Determine the [x, y] coordinate at the center of the cell enclosing the given text.  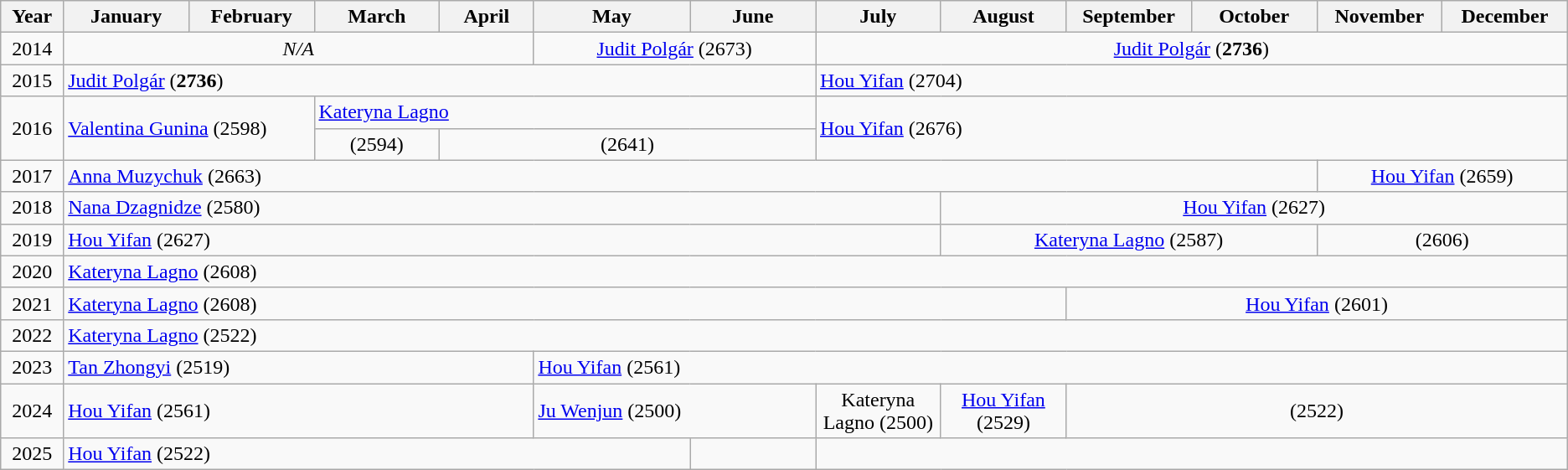
Hou Yifan (2529) [1003, 411]
Kateryna Lagno (2500) [879, 411]
Kateryna Lagno (2587) [1129, 240]
2022 [32, 335]
May [611, 17]
August [1003, 17]
2015 [32, 80]
July [879, 17]
Kateryna Lagno [565, 112]
March [377, 17]
Judit Polgár (2673) [675, 49]
Ju Wenjun (2500) [675, 411]
2023 [32, 367]
Hou Yifan (2676) [1192, 128]
(2594) [377, 144]
(2641) [628, 144]
2017 [32, 176]
2025 [32, 454]
Hou Yifan (2659) [1442, 176]
2019 [32, 240]
Kateryna Lagno (2522) [816, 335]
(2606) [1442, 240]
2020 [32, 271]
October [1254, 17]
Hou Yifan (2704) [1192, 80]
Hou Yifan (2601) [1317, 303]
N/A [298, 49]
2018 [32, 208]
November [1380, 17]
2021 [32, 303]
Anna Muzychuk (2663) [690, 176]
Tan Zhongyi (2519) [298, 367]
2024 [32, 411]
December [1505, 17]
April [487, 17]
Valentina Gunina (2598) [189, 128]
Year [32, 17]
June [753, 17]
2014 [32, 49]
2016 [32, 128]
Nana Dzagnidze (2580) [503, 208]
January [126, 17]
September [1129, 17]
Hou Yifan (2522) [377, 454]
February [251, 17]
(2522) [1317, 411]
